Capture the cell that displays the provided text and extract its [X, Y] central coordinate. 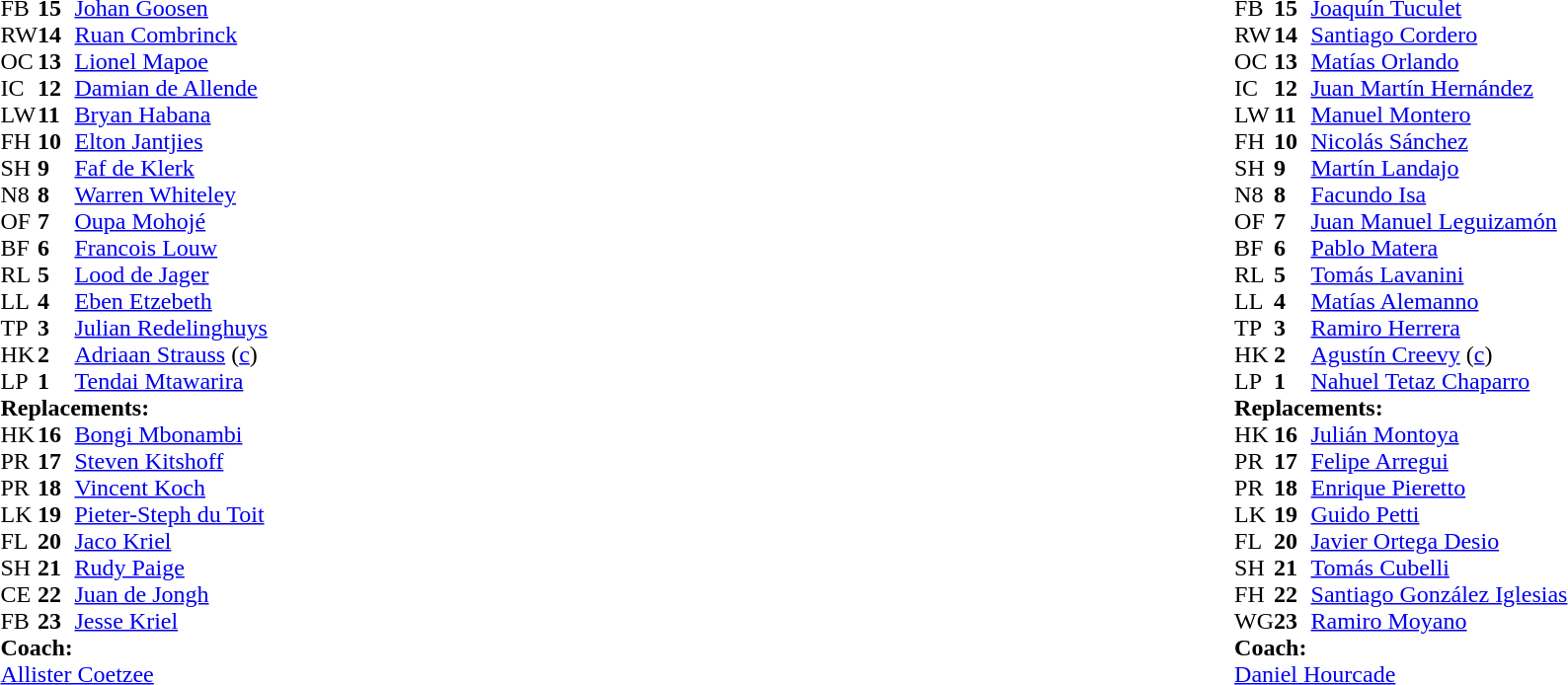
Vincent Koch [172, 488]
Faf de Klerk [172, 168]
Julian Redelinghuys [172, 328]
Santiago González Iglesias [1440, 594]
Nahuel Tetaz Chaparro [1440, 381]
Nicolás Sánchez [1440, 142]
Juan de Jongh [172, 594]
Steven Kitshoff [172, 462]
Guido Petti [1440, 515]
WG [1254, 622]
FB [19, 622]
Bryan Habana [172, 114]
Rudy Paige [172, 569]
Javier Ortega Desio [1440, 541]
Lood de Jager [172, 274]
Ramiro Moyano [1440, 622]
Francois Louw [172, 249]
Facundo Isa [1440, 195]
Ramiro Herrera [1440, 328]
Jaco Kriel [172, 541]
Eben Etzebeth [172, 302]
Matías Alemanno [1440, 302]
Lionel Mapoe [172, 61]
Manuel Montero [1440, 114]
Elton Jantjies [172, 142]
Pieter-Steph du Toit [172, 515]
CE [19, 594]
Juan Manuel Leguizamón [1440, 221]
Agustín Creevy (c) [1440, 355]
Julián Montoya [1440, 434]
Oupa Mohojé [172, 221]
Jesse Kriel [172, 622]
Tomás Lavanini [1440, 274]
Matías Orlando [1440, 61]
Adriaan Strauss (c) [172, 355]
Warren Whiteley [172, 195]
Felipe Arregui [1440, 462]
Pablo Matera [1440, 249]
Martín Landajo [1440, 168]
Enrique Pieretto [1440, 488]
Juan Martín Hernández [1440, 89]
Tendai Mtawarira [172, 381]
Tomás Cubelli [1440, 569]
Ruan Combrinck [172, 36]
Santiago Cordero [1440, 36]
Bongi Mbonambi [172, 434]
Damian de Allende [172, 89]
